Pinpoint the cell where the given text exists, returning its (x, y) midpoint coordinate. 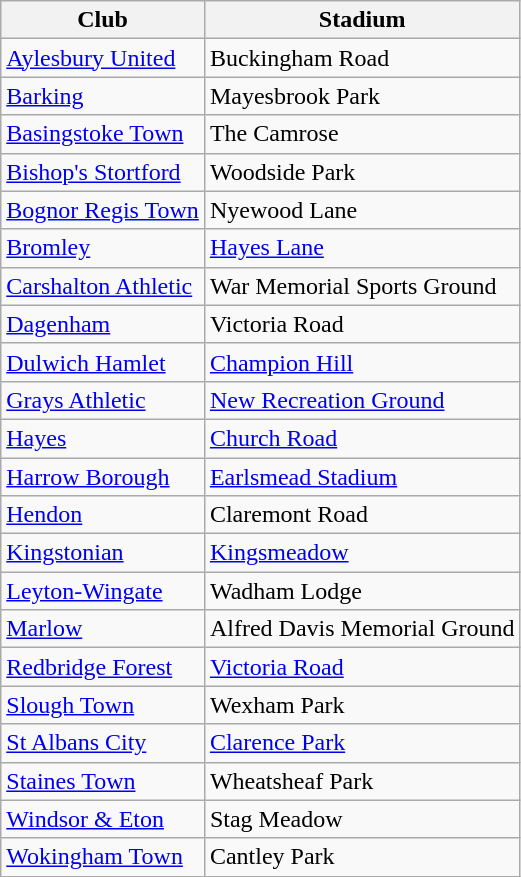
Alfred Davis Memorial Ground (362, 629)
Bromley (103, 248)
Staines Town (103, 781)
Slough Town (103, 705)
Hayes (103, 438)
Barking (103, 96)
Clarence Park (362, 743)
Stadium (362, 20)
Leyton-Wingate (103, 591)
Dulwich Hamlet (103, 362)
Mayesbrook Park (362, 96)
Dagenham (103, 324)
Claremont Road (362, 515)
Church Road (362, 438)
Aylesbury United (103, 58)
Kingstonian (103, 553)
St Albans City (103, 743)
Nyewood Lane (362, 210)
Marlow (103, 629)
Bognor Regis Town (103, 210)
Cantley Park (362, 857)
New Recreation Ground (362, 400)
Windsor & Eton (103, 819)
Basingstoke Town (103, 134)
Wadham Lodge (362, 591)
Redbridge Forest (103, 667)
Earlsmead Stadium (362, 477)
Harrow Borough (103, 477)
Wexham Park (362, 705)
The Camrose (362, 134)
Hendon (103, 515)
Stag Meadow (362, 819)
Kingsmeadow (362, 553)
Wheatsheaf Park (362, 781)
Woodside Park (362, 172)
War Memorial Sports Ground (362, 286)
Club (103, 20)
Wokingham Town (103, 857)
Carshalton Athletic (103, 286)
Buckingham Road (362, 58)
Bishop's Stortford (103, 172)
Champion Hill (362, 362)
Hayes Lane (362, 248)
Grays Athletic (103, 400)
